Scan for the cell matching the given text and deliver its (x, y) coordinate at center. 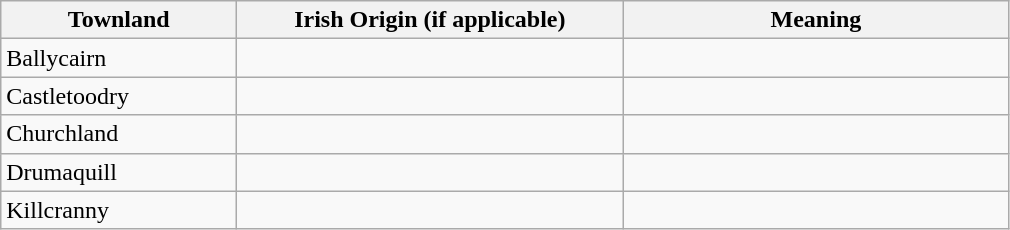
Townland (119, 20)
Meaning (816, 20)
Ballycairn (119, 58)
Killcranny (119, 210)
Irish Origin (if applicable) (430, 20)
Castletoodry (119, 96)
Drumaquill (119, 172)
Churchland (119, 134)
